Return the (X, Y) coordinate for the center point of the cell that contains the specified text.  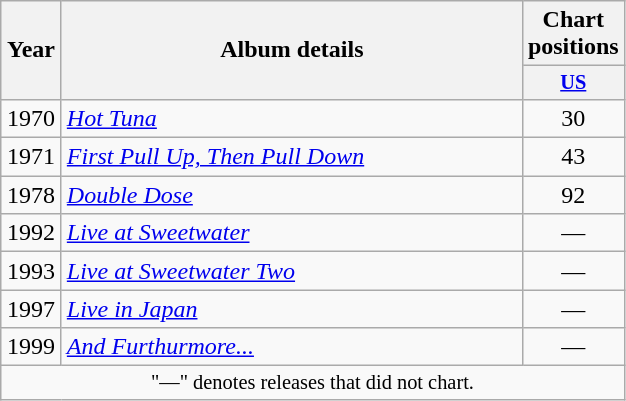
1971 (32, 157)
"—" denotes releases that did not chart. (312, 383)
1970 (32, 118)
And Furthurmore... (292, 347)
Year (32, 50)
1999 (32, 347)
30 (573, 118)
Hot Tuna (292, 118)
1978 (32, 195)
Album details (292, 50)
Live in Japan (292, 309)
Live at Sweetwater Two (292, 271)
43 (573, 157)
1997 (32, 309)
1993 (32, 271)
92 (573, 195)
US (573, 83)
Chart positions (573, 34)
First Pull Up, Then Pull Down (292, 157)
Double Dose (292, 195)
Live at Sweetwater (292, 233)
1992 (32, 233)
